Extract the (x, y) coordinate from the center of the cell holding the provided text.  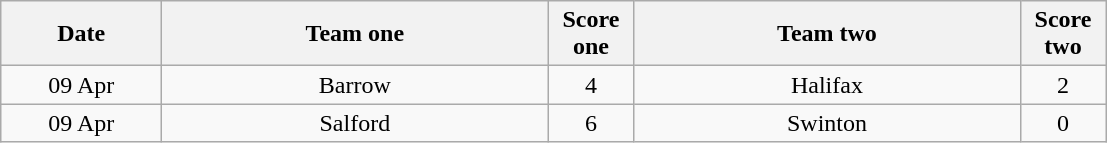
Team one (355, 34)
Swinton (827, 123)
Score one (591, 34)
Halifax (827, 85)
Barrow (355, 85)
Team two (827, 34)
0 (1063, 123)
Date (82, 34)
4 (591, 85)
Score two (1063, 34)
2 (1063, 85)
Salford (355, 123)
6 (591, 123)
